Return the (x, y) coordinate for the center point of the cell that contains the specified text.  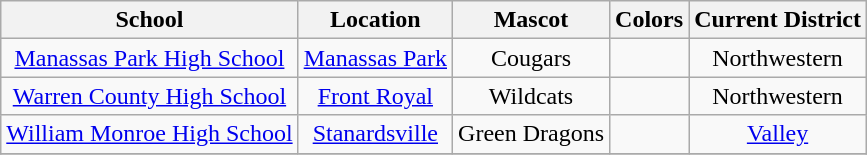
Manassas Park High School (150, 58)
Valley (778, 134)
Colors (650, 20)
School (150, 20)
Manassas Park (375, 58)
Warren County High School (150, 96)
Location (375, 20)
Current District (778, 20)
Mascot (532, 20)
Green Dragons (532, 134)
Stanardsville (375, 134)
William Monroe High School (150, 134)
Wildcats (532, 96)
Cougars (532, 58)
Front Royal (375, 96)
